Extract the (x, y) coordinate from the center of the cell holding the provided text.  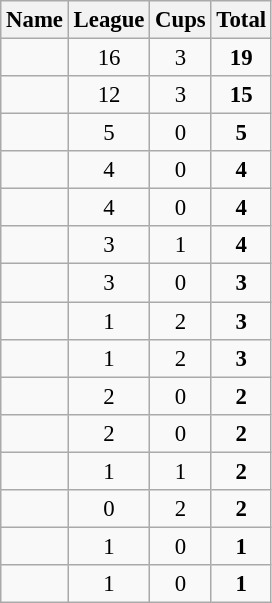
12 (108, 95)
Name (35, 20)
19 (241, 58)
Cups (180, 20)
15 (241, 95)
16 (108, 58)
Total (241, 20)
League (108, 20)
